Determine the [X, Y] coordinate at the center of the cell enclosing the given text.  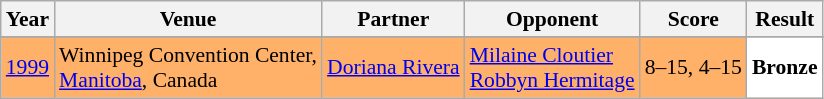
Bronze [785, 68]
Result [785, 19]
1999 [28, 68]
Doriana Rivera [394, 68]
8–15, 4–15 [694, 68]
Score [694, 19]
Winnipeg Convention Center,Manitoba, Canada [188, 68]
Opponent [552, 19]
Venue [188, 19]
Year [28, 19]
Milaine Cloutier Robbyn Hermitage [552, 68]
Partner [394, 19]
